Provide the (x, y) coordinate of the cell's center where the given text is located.  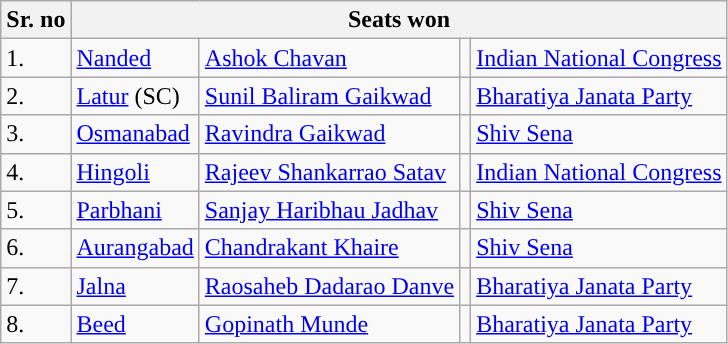
Latur (SC) (135, 96)
Chandrakant Khaire (329, 248)
8. (36, 324)
Ravindra Gaikwad (329, 134)
1. (36, 58)
Ashok Chavan (329, 58)
7. (36, 286)
2. (36, 96)
5. (36, 210)
4. (36, 172)
Hingoli (135, 172)
Parbhani (135, 210)
6. (36, 248)
Sanjay Haribhau Jadhav (329, 210)
3. (36, 134)
Raosaheb Dadarao Danve (329, 286)
Aurangabad (135, 248)
Seats won (399, 20)
Jalna (135, 286)
Sr. no (36, 20)
Sunil Baliram Gaikwad (329, 96)
Gopinath Munde (329, 324)
Rajeev Shankarrao Satav (329, 172)
Beed (135, 324)
Nanded (135, 58)
Osmanabad (135, 134)
